From the cell containing the given text, extract its center point as (x, y) coordinate. 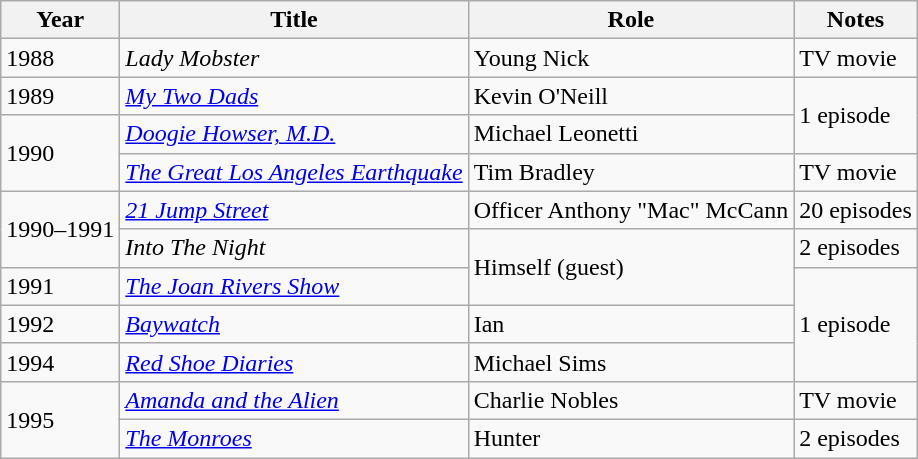
1991 (60, 286)
Role (630, 20)
The Joan Rivers Show (294, 286)
Hunter (630, 438)
1992 (60, 324)
Lady Mobster (294, 58)
The Great Los Angeles Earthquake (294, 172)
Red Shoe Diaries (294, 362)
Baywatch (294, 324)
Himself (guest) (630, 267)
21 Jump Street (294, 210)
My Two Dads (294, 96)
Charlie Nobles (630, 400)
Into The Night (294, 248)
Amanda and the Alien (294, 400)
Doogie Howser, M.D. (294, 134)
1990–1991 (60, 229)
1995 (60, 419)
The Monroes (294, 438)
1990 (60, 153)
1994 (60, 362)
Tim Bradley (630, 172)
Notes (856, 20)
1988 (60, 58)
Title (294, 20)
Michael Sims (630, 362)
Young Nick (630, 58)
Officer Anthony "Mac" McCann (630, 210)
Ian (630, 324)
Kevin O'Neill (630, 96)
Michael Leonetti (630, 134)
20 episodes (856, 210)
1989 (60, 96)
Year (60, 20)
